Return the [X, Y] coordinate for the center point of the cell that contains the specified text.  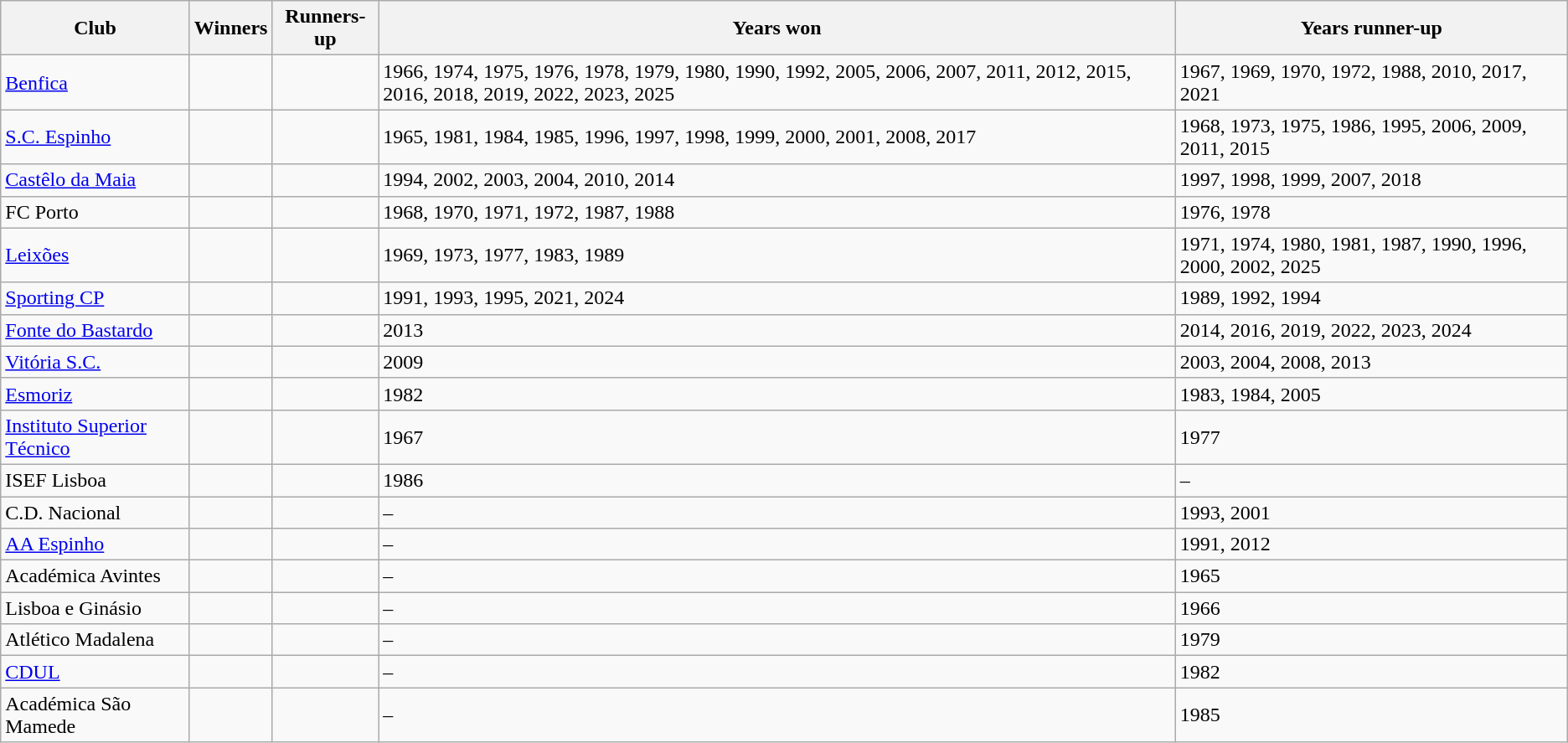
1968, 1973, 1975, 1986, 1995, 2006, 2009, 2011, 2015 [1371, 137]
1986 [777, 480]
1985 [1371, 715]
Atlético Madalena [95, 640]
Years runner-up [1371, 28]
1989, 1992, 1994 [1371, 298]
Académica Avintes [95, 576]
AA Espinho [95, 544]
1969, 1973, 1977, 1983, 1989 [777, 255]
1994, 2002, 2003, 2004, 2010, 2014 [777, 180]
1997, 1998, 1999, 2007, 2018 [1371, 180]
2003, 2004, 2008, 2013 [1371, 362]
1966 [1371, 608]
1971, 1974, 1980, 1981, 1987, 1990, 1996, 2000, 2002, 2025 [1371, 255]
1979 [1371, 640]
1965 [1371, 576]
Fonte do Bastardo [95, 330]
Instituto Superior Técnico [95, 437]
1976, 1978 [1371, 212]
C.D. Nacional [95, 512]
S.C. Espinho [95, 137]
1991, 1993, 1995, 2021, 2024 [777, 298]
1966, 1974, 1975, 1976, 1978, 1979, 1980, 1990, 1992, 2005, 2006, 2007, 2011, 2012, 2015, 2016, 2018, 2019, 2022, 2023, 2025 [777, 82]
Winners [231, 28]
ISEF Lisboa [95, 480]
Académica São Mamede [95, 715]
1993, 2001 [1371, 512]
1967, 1969, 1970, 1972, 1988, 2010, 2017, 2021 [1371, 82]
1983, 1984, 2005 [1371, 394]
Leixões [95, 255]
2014, 2016, 2019, 2022, 2023, 2024 [1371, 330]
Castêlo da Maia [95, 180]
1968, 1970, 1971, 1972, 1987, 1988 [777, 212]
2013 [777, 330]
Benfica [95, 82]
Club [95, 28]
Vitória S.C. [95, 362]
Esmoriz [95, 394]
CDUL [95, 672]
Years won [777, 28]
1977 [1371, 437]
Sporting CP [95, 298]
Lisboa e Ginásio [95, 608]
FC Porto [95, 212]
1991, 2012 [1371, 544]
1965, 1981, 1984, 1985, 1996, 1997, 1998, 1999, 2000, 2001, 2008, 2017 [777, 137]
Runners-up [325, 28]
2009 [777, 362]
1967 [777, 437]
